Capture the cell that displays the provided text and extract its [X, Y] central coordinate. 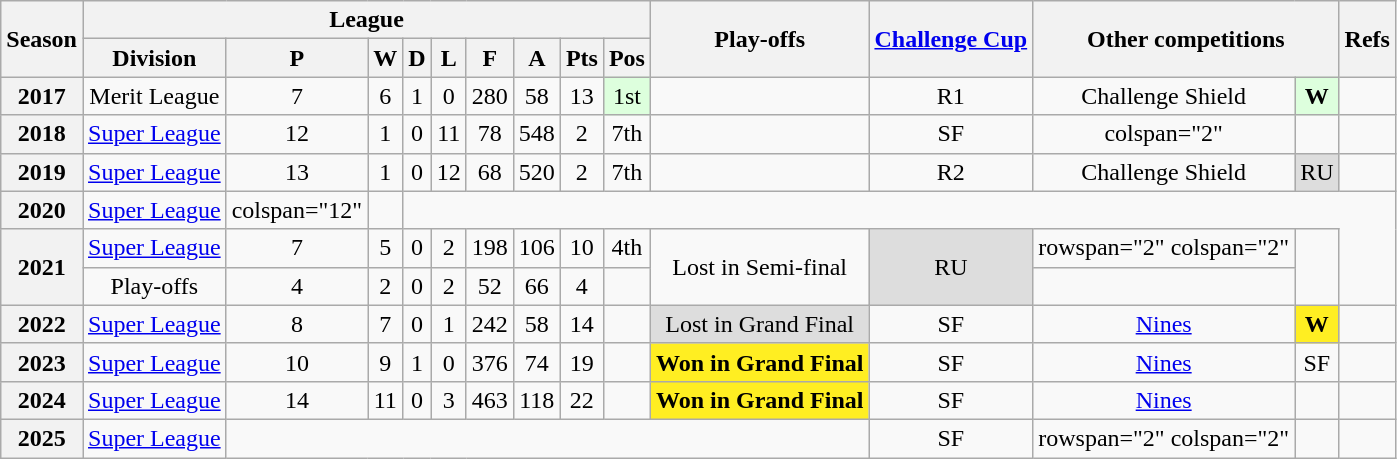
Season [42, 39]
2023 [42, 362]
3 [448, 400]
D [417, 58]
8 [297, 324]
198 [490, 248]
376 [490, 362]
R2 [951, 172]
Lost in Semi-final [759, 267]
66 [536, 286]
520 [536, 172]
68 [490, 172]
R1 [951, 96]
2019 [42, 172]
74 [536, 362]
Challenge Cup [951, 39]
4th [626, 248]
colspan="2" [1164, 134]
2017 [42, 96]
A [536, 58]
78 [490, 134]
F [490, 58]
280 [490, 96]
463 [490, 400]
Refs [1367, 39]
Merit League [154, 96]
Pos [626, 58]
L [448, 58]
P [297, 58]
118 [536, 400]
2021 [42, 267]
Other competitions [1186, 39]
5 [386, 248]
242 [490, 324]
1st [626, 96]
52 [490, 286]
19 [582, 362]
2024 [42, 400]
Pts [582, 58]
6 [386, 96]
2022 [42, 324]
colspan="12" [297, 210]
22 [582, 400]
League [366, 20]
2025 [42, 438]
9 [386, 362]
Division [154, 58]
2020 [42, 210]
106 [536, 248]
Lost in Grand Final [759, 324]
2018 [42, 134]
548 [536, 134]
